Detect which cell encompasses the target text, then output its (x, y) center coordinate. 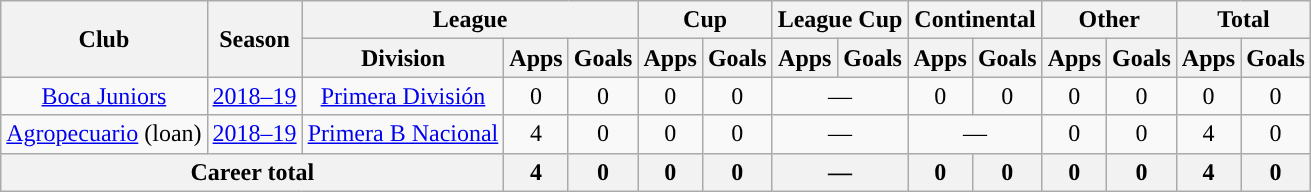
Continental (975, 20)
Boca Juniors (104, 96)
Club (104, 39)
Other (1109, 20)
Total (1243, 20)
League (470, 20)
Career total (252, 172)
Primera División (403, 96)
Division (403, 58)
Season (254, 39)
Primera B Nacional (403, 134)
Agropecuario (loan) (104, 134)
League Cup (840, 20)
Cup (705, 20)
